Find where the given text appears and provide that cell's center as [X, Y] coordinate. 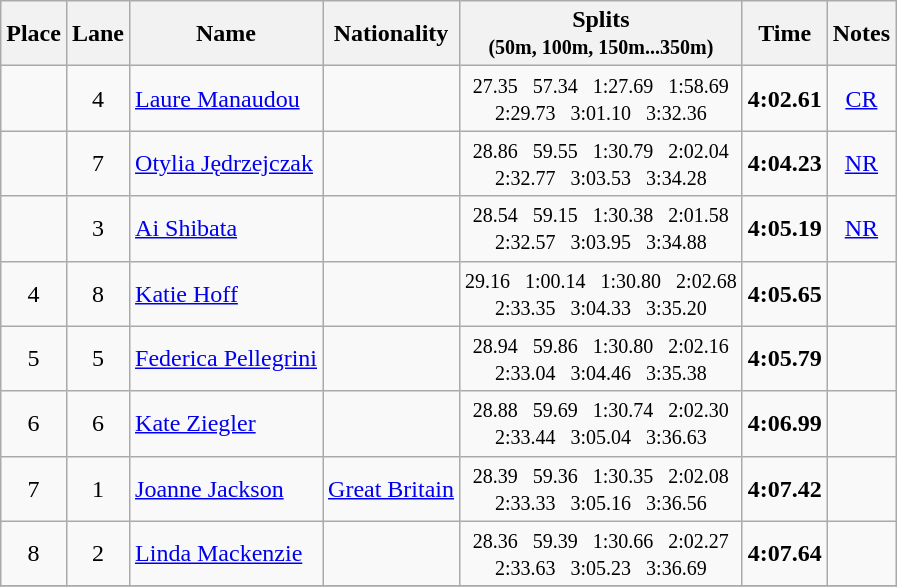
4:05.65 [784, 294]
Splits(50m, 100m, 150m...350m) [602, 34]
4:07.42 [784, 488]
Federica Pellegrini [226, 358]
4:07.64 [784, 554]
Ai Shibata [226, 228]
CR [861, 98]
Nationality [392, 34]
3 [98, 228]
Lane [98, 34]
Notes [861, 34]
28.39 59.36 1:30.35 2:02.08 2:33.33 3:05.16 3:36.56 [602, 488]
27.35 57.34 1:27.69 1:58.69 2:29.73 3:01.10 3:32.36 [602, 98]
Laure Manaudou [226, 98]
Great Britain [392, 488]
28.36 59.39 1:30.66 2:02.27 2:33.63 3:05.23 3:36.69 [602, 554]
28.88 59.69 1:30.74 2:02.30 2:33.44 3:05.04 3:36.63 [602, 424]
28.94 59.86 1:30.80 2:02.16 2:33.04 3:04.46 3:35.38 [602, 358]
Place [34, 34]
Linda Mackenzie [226, 554]
2 [98, 554]
28.86 59.55 1:30.79 2:02.04 2:32.77 3:03.53 3:34.28 [602, 164]
Time [784, 34]
29.16 1:00.14 1:30.80 2:02.68 2:33.35 3:04.33 3:35.20 [602, 294]
4:04.23 [784, 164]
Kate Ziegler [226, 424]
4:02.61 [784, 98]
4:05.79 [784, 358]
Katie Hoff [226, 294]
Joanne Jackson [226, 488]
Otylia Jędrzejczak [226, 164]
4:05.19 [784, 228]
28.54 59.15 1:30.38 2:01.58 2:32.57 3:03.95 3:34.88 [602, 228]
4:06.99 [784, 424]
Name [226, 34]
1 [98, 488]
